Determine the [X, Y] coordinate at the center of the cell enclosing the given text.  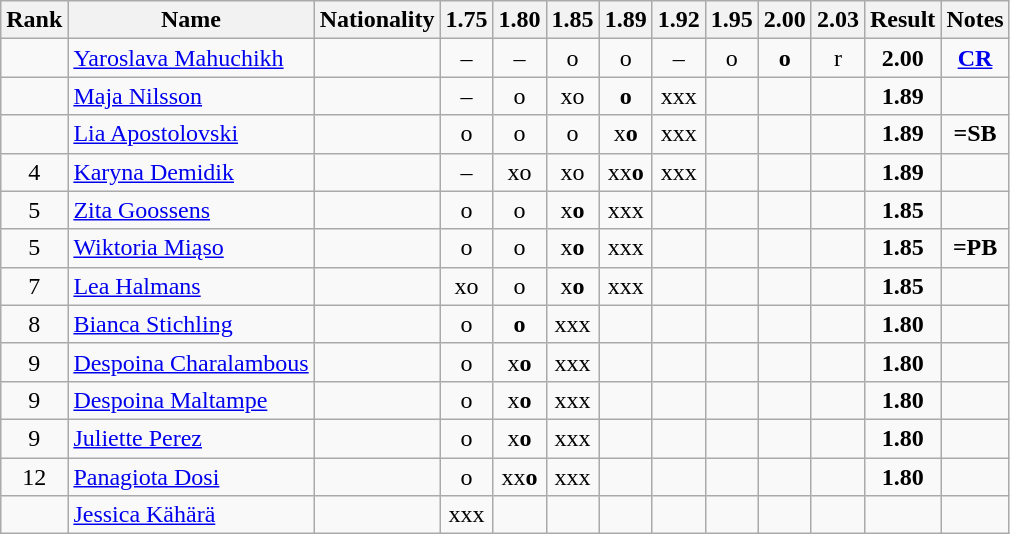
2.03 [838, 20]
12 [34, 477]
Panagiota Dosi [191, 477]
Juliette Perez [191, 438]
1.75 [466, 20]
=SB [975, 134]
4 [34, 172]
Zita Goossens [191, 210]
Lea Halmans [191, 286]
Despoina Maltampe [191, 400]
Karyna Demidik [191, 172]
Yaroslava Mahuchikh [191, 58]
7 [34, 286]
Despoina Charalambous [191, 362]
CR [975, 58]
Lia Apostolovski [191, 134]
r [838, 58]
Maja Nilsson [191, 96]
Result [902, 20]
Nationality [377, 20]
Name [191, 20]
Wiktoria Miąso [191, 248]
1.92 [678, 20]
8 [34, 324]
1.95 [732, 20]
Rank [34, 20]
Notes [975, 20]
Jessica Kähärä [191, 515]
Bianca Stichling [191, 324]
=PB [975, 248]
